Detect which cell encompasses the target text, then output its (x, y) center coordinate. 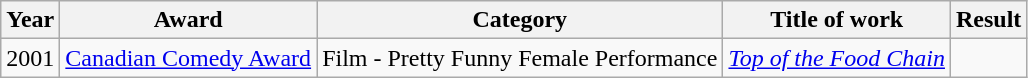
Award (188, 20)
Film - Pretty Funny Female Performance (520, 58)
Result (988, 20)
Top of the Food Chain (837, 58)
Title of work (837, 20)
2001 (30, 58)
Year (30, 20)
Category (520, 20)
Canadian Comedy Award (188, 58)
